Scan for the cell matching the given text and deliver its [x, y] coordinate at center. 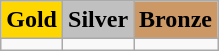
Silver [98, 20]
Bronze [176, 20]
Gold [32, 20]
